Provide the (x, y) coordinate of the cell's center where the given text is located.  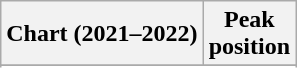
Chart (2021–2022) (102, 34)
Peakposition (249, 34)
